Scan for the cell matching the given text and deliver its [x, y] coordinate at center. 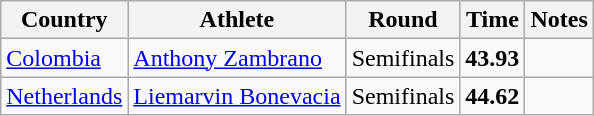
Round [403, 20]
Athlete [237, 20]
Anthony Zambrano [237, 58]
Country [64, 20]
Netherlands [64, 96]
43.93 [492, 58]
Time [492, 20]
Notes [559, 20]
Colombia [64, 58]
44.62 [492, 96]
Liemarvin Bonevacia [237, 96]
